Locate the cell with the specified text and output its [X, Y] center coordinate. 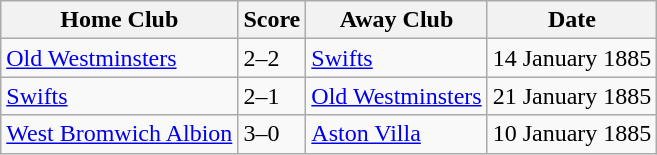
10 January 1885 [572, 134]
West Bromwich Albion [120, 134]
Aston Villa [396, 134]
21 January 1885 [572, 96]
2–1 [272, 96]
3–0 [272, 134]
2–2 [272, 58]
14 January 1885 [572, 58]
Away Club [396, 20]
Score [272, 20]
Home Club [120, 20]
Date [572, 20]
